Locate the cell with the specified text and output its [X, Y] center coordinate. 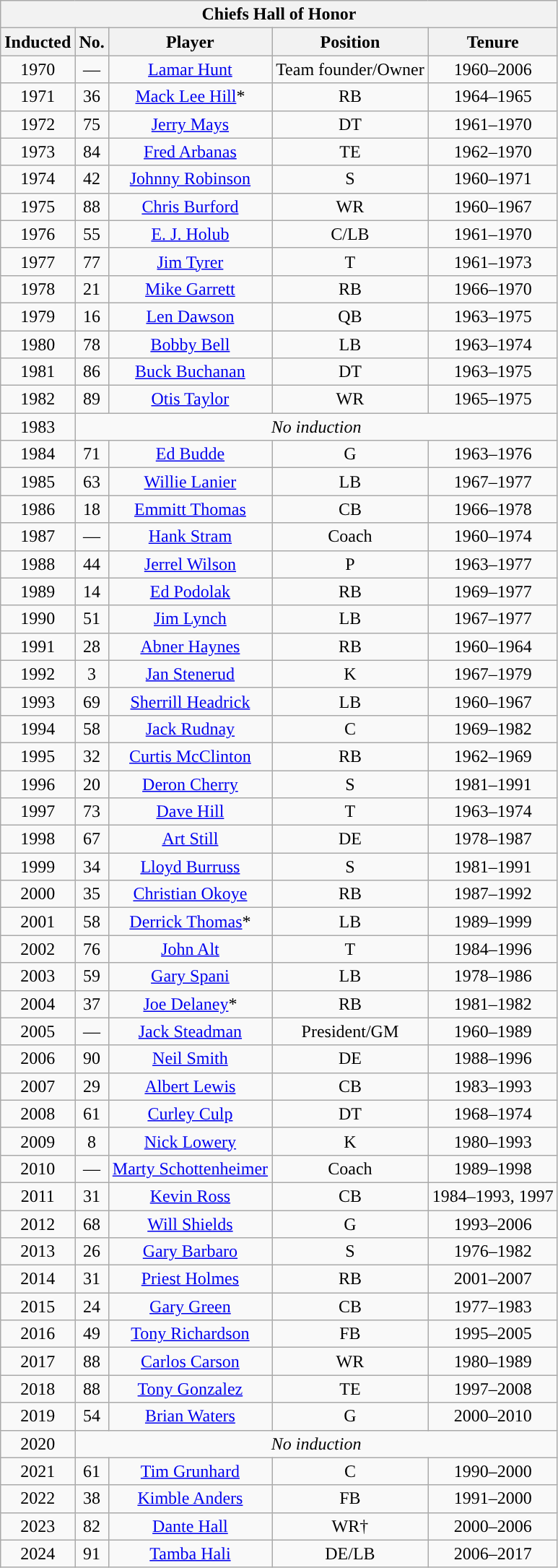
1960–1964 [492, 646]
1978 [38, 289]
1966–1970 [492, 289]
Jerry Mays [190, 124]
24 [92, 1307]
1995 [38, 756]
Priest Holmes [190, 1279]
89 [92, 399]
1960–1974 [492, 537]
2000–2006 [492, 1526]
Fred Arbanas [190, 152]
1973 [38, 152]
1991–2000 [492, 1499]
55 [92, 234]
1960–2006 [492, 69]
1998 [38, 839]
1989–1998 [492, 1169]
2001–2007 [492, 1279]
1962–1969 [492, 756]
1988 [38, 564]
2023 [38, 1526]
Jim Lynch [190, 619]
26 [92, 1252]
1995–2005 [492, 1334]
E. J. Holub [190, 234]
49 [92, 1334]
1979 [38, 316]
1997–2008 [492, 1389]
2015 [38, 1307]
1963–1977 [492, 564]
Position [351, 42]
1987 [38, 537]
Ed Budde [190, 454]
67 [92, 839]
1983–1993 [492, 1086]
1988–1996 [492, 1059]
Dante Hall [190, 1526]
20 [92, 784]
1991 [38, 646]
16 [92, 316]
37 [92, 1004]
Sherrill Headrick [190, 701]
35 [92, 894]
51 [92, 619]
1967–1979 [492, 674]
42 [92, 179]
John Alt [190, 949]
2017 [38, 1361]
Len Dawson [190, 316]
38 [92, 1499]
8 [92, 1141]
Mack Lee Hill* [190, 97]
2019 [38, 1416]
Abner Haynes [190, 646]
Emmitt Thomas [190, 509]
1977–1983 [492, 1307]
Jerrel Wilson [190, 564]
76 [92, 949]
Kimble Anders [190, 1499]
1981 [38, 372]
Lloyd Burruss [190, 867]
Christian Okoye [190, 894]
2000 [38, 894]
78 [92, 345]
2011 [38, 1196]
Player [190, 42]
18 [92, 509]
Deron Cherry [190, 784]
1981–1982 [492, 1004]
69 [92, 701]
DE/LB [351, 1554]
2003 [38, 976]
Nick Lowery [190, 1141]
2008 [38, 1114]
1960–1971 [492, 179]
77 [92, 261]
2012 [38, 1224]
Art Still [190, 839]
1976 [38, 234]
1996 [38, 784]
Buck Buchanan [190, 372]
Jack Steadman [190, 1031]
Hank Stram [190, 537]
1994 [38, 729]
59 [92, 976]
2010 [38, 1169]
1970 [38, 69]
2024 [38, 1554]
Jan Stenerud [190, 674]
Tenure [492, 42]
1980–1989 [492, 1361]
2007 [38, 1086]
1989 [38, 592]
Joe Delaney* [190, 1004]
90 [92, 1059]
68 [92, 1224]
2004 [38, 1004]
Carlos Carson [190, 1361]
P [351, 564]
2016 [38, 1334]
Otis Taylor [190, 399]
1969–1977 [492, 592]
QB [351, 316]
2020 [38, 1444]
1978–1987 [492, 839]
Curley Culp [190, 1114]
2001 [38, 922]
No. [92, 42]
63 [92, 482]
14 [92, 592]
1990 [38, 619]
Chris Burford [190, 207]
Gary Spani [190, 976]
29 [92, 1086]
1990–2000 [492, 1471]
Jim Tyrer [190, 261]
2000–2010 [492, 1416]
1978–1986 [492, 976]
44 [92, 564]
Tony Gonzalez [190, 1389]
1965–1975 [492, 399]
Lamar Hunt [190, 69]
71 [92, 454]
1964–1965 [492, 97]
1984–1993, 1997 [492, 1196]
28 [92, 646]
1984–1996 [492, 949]
1983 [38, 427]
Ed Podolak [190, 592]
1982 [38, 399]
1961–1973 [492, 261]
2021 [38, 1471]
1966–1978 [492, 509]
Gary Green [190, 1307]
1984 [38, 454]
1960–1989 [492, 1031]
82 [92, 1526]
Mike Garrett [190, 289]
President/GM [351, 1031]
1993 [38, 701]
Gary Barbaro [190, 1252]
3 [92, 674]
Team founder/Owner [351, 69]
C/LB [351, 234]
1989–1999 [492, 922]
Kevin Ross [190, 1196]
Marty Schottenheimer [190, 1169]
Tim Grunhard [190, 1471]
75 [92, 124]
1963–1976 [492, 454]
1969–1982 [492, 729]
1974 [38, 179]
21 [92, 289]
Inducted [38, 42]
54 [92, 1416]
WR† [351, 1526]
1993–2006 [492, 1224]
1976–1982 [492, 1252]
Derrick Thomas* [190, 922]
84 [92, 152]
32 [92, 756]
Bobby Bell [190, 345]
86 [92, 372]
2013 [38, 1252]
Tamba Hali [190, 1554]
Will Shields [190, 1224]
2014 [38, 1279]
Jack Rudnay [190, 729]
Chiefs Hall of Honor [279, 14]
1997 [38, 812]
1971 [38, 97]
1980–1993 [492, 1141]
1999 [38, 867]
34 [92, 867]
36 [92, 97]
Albert Lewis [190, 1086]
2002 [38, 949]
2006–2017 [492, 1554]
Curtis McClinton [190, 756]
Willie Lanier [190, 482]
Tony Richardson [190, 1334]
1972 [38, 124]
2022 [38, 1499]
1986 [38, 509]
1985 [38, 482]
2018 [38, 1389]
73 [92, 812]
Neil Smith [190, 1059]
1968–1974 [492, 1114]
91 [92, 1554]
Dave Hill [190, 812]
1980 [38, 345]
2005 [38, 1031]
2009 [38, 1141]
2006 [38, 1059]
Johnny Robinson [190, 179]
1975 [38, 207]
1992 [38, 674]
Brian Waters [190, 1416]
1977 [38, 261]
1962–1970 [492, 152]
1987–1992 [492, 894]
